Return [X, Y] of the center of cell containing provided text 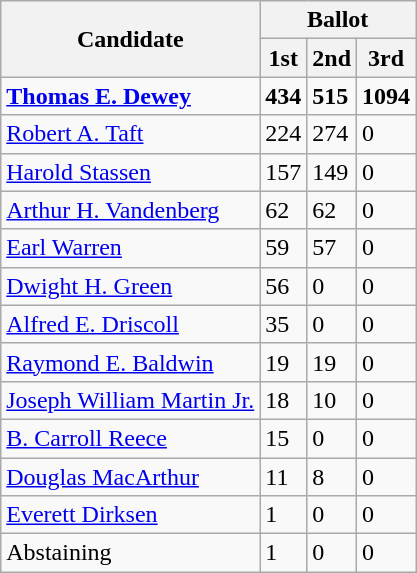
Raymond E. Baldwin [130, 362]
15 [284, 438]
Robert A. Taft [130, 134]
Joseph William Martin Jr. [130, 400]
Ballot [338, 20]
Alfred E. Driscoll [130, 324]
Douglas MacArthur [130, 477]
Earl Warren [130, 248]
1094 [386, 96]
434 [284, 96]
3rd [386, 58]
57 [332, 248]
10 [332, 400]
157 [284, 172]
35 [284, 324]
11 [284, 477]
Thomas E. Dewey [130, 96]
Candidate [130, 39]
8 [332, 477]
149 [332, 172]
Arthur H. Vandenberg [130, 210]
Dwight H. Green [130, 286]
Everett Dirksen [130, 515]
274 [332, 134]
18 [284, 400]
Harold Stassen [130, 172]
515 [332, 96]
59 [284, 248]
1st [284, 58]
2nd [332, 58]
224 [284, 134]
Abstaining [130, 553]
56 [284, 286]
B. Carroll Reece [130, 438]
